Pinpoint the cell where the given text exists, returning its [X, Y] midpoint coordinate. 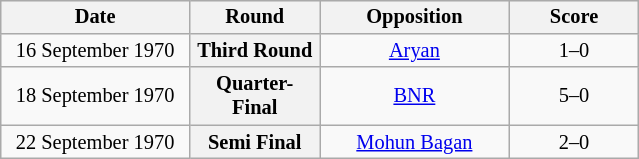
16 September 1970 [95, 51]
BNR [415, 96]
Third Round [255, 51]
Score [574, 17]
Opposition [415, 17]
1–0 [574, 51]
Quarter-Final [255, 96]
Aryan [415, 51]
22 September 1970 [95, 142]
2–0 [574, 142]
Semi Final [255, 142]
Date [95, 17]
18 September 1970 [95, 96]
Round [255, 17]
Mohun Bagan [415, 142]
5–0 [574, 96]
